Determine the (X, Y) coordinate at the center of the cell enclosing the given text.  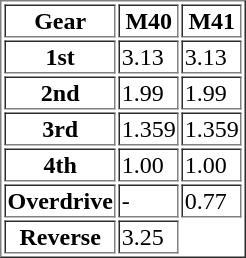
1st (60, 56)
2nd (60, 92)
M41 (212, 20)
3rd (60, 128)
- (149, 200)
Reverse (60, 236)
0.77 (212, 200)
M40 (149, 20)
Overdrive (60, 200)
3.25 (149, 236)
4th (60, 164)
Gear (60, 20)
